Locate the cell with the specified text and output its (x, y) center coordinate. 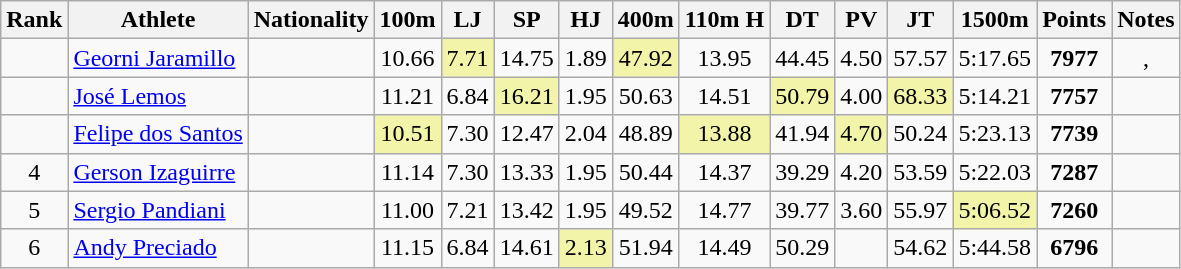
5:14.21 (995, 96)
50.79 (802, 96)
7757 (1074, 96)
5:22.03 (995, 172)
50.29 (802, 248)
, (1146, 58)
44.45 (802, 58)
10.51 (408, 134)
54.62 (920, 248)
13.42 (526, 210)
39.29 (802, 172)
4.20 (862, 172)
Athlete (158, 20)
Points (1074, 20)
14.49 (724, 248)
13.95 (724, 58)
JT (920, 20)
14.51 (724, 96)
11.21 (408, 96)
José Lemos (158, 96)
110m H (724, 20)
Notes (1146, 20)
49.52 (646, 210)
13.88 (724, 134)
LJ (468, 20)
5:17.65 (995, 58)
50.44 (646, 172)
Sergio Pandiani (158, 210)
53.59 (920, 172)
Felipe dos Santos (158, 134)
4 (34, 172)
55.97 (920, 210)
5:06.52 (995, 210)
Nationality (311, 20)
7287 (1074, 172)
10.66 (408, 58)
100m (408, 20)
57.57 (920, 58)
1.89 (586, 58)
7.21 (468, 210)
2.04 (586, 134)
6796 (1074, 248)
5:44.58 (995, 248)
Andy Preciado (158, 248)
16.21 (526, 96)
4.00 (862, 96)
14.75 (526, 58)
5:23.13 (995, 134)
11.15 (408, 248)
48.89 (646, 134)
7260 (1074, 210)
47.92 (646, 58)
50.63 (646, 96)
SP (526, 20)
14.37 (724, 172)
7977 (1074, 58)
Rank (34, 20)
Georni Jaramillo (158, 58)
4.50 (862, 58)
11.14 (408, 172)
DT (802, 20)
HJ (586, 20)
50.24 (920, 134)
39.77 (802, 210)
4.70 (862, 134)
41.94 (802, 134)
400m (646, 20)
2.13 (586, 248)
3.60 (862, 210)
11.00 (408, 210)
PV (862, 20)
1500m (995, 20)
13.33 (526, 172)
12.47 (526, 134)
5 (34, 210)
68.33 (920, 96)
Gerson Izaguirre (158, 172)
51.94 (646, 248)
14.61 (526, 248)
14.77 (724, 210)
7.71 (468, 58)
7739 (1074, 134)
6 (34, 248)
